For the text-containing cell, return its midpoint in [X, Y] coordinate format. 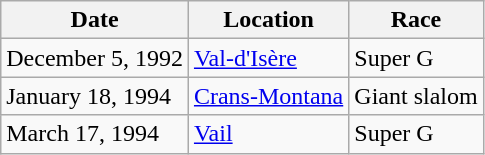
Date [95, 20]
January 18, 1994 [95, 96]
Val-d'Isère [268, 58]
Crans-Montana [268, 96]
December 5, 1992 [95, 58]
Race [416, 20]
Location [268, 20]
Vail [268, 134]
March 17, 1994 [95, 134]
Giant slalom [416, 96]
